Search for the cell housing the specified text and yield its (x, y) center coordinate. 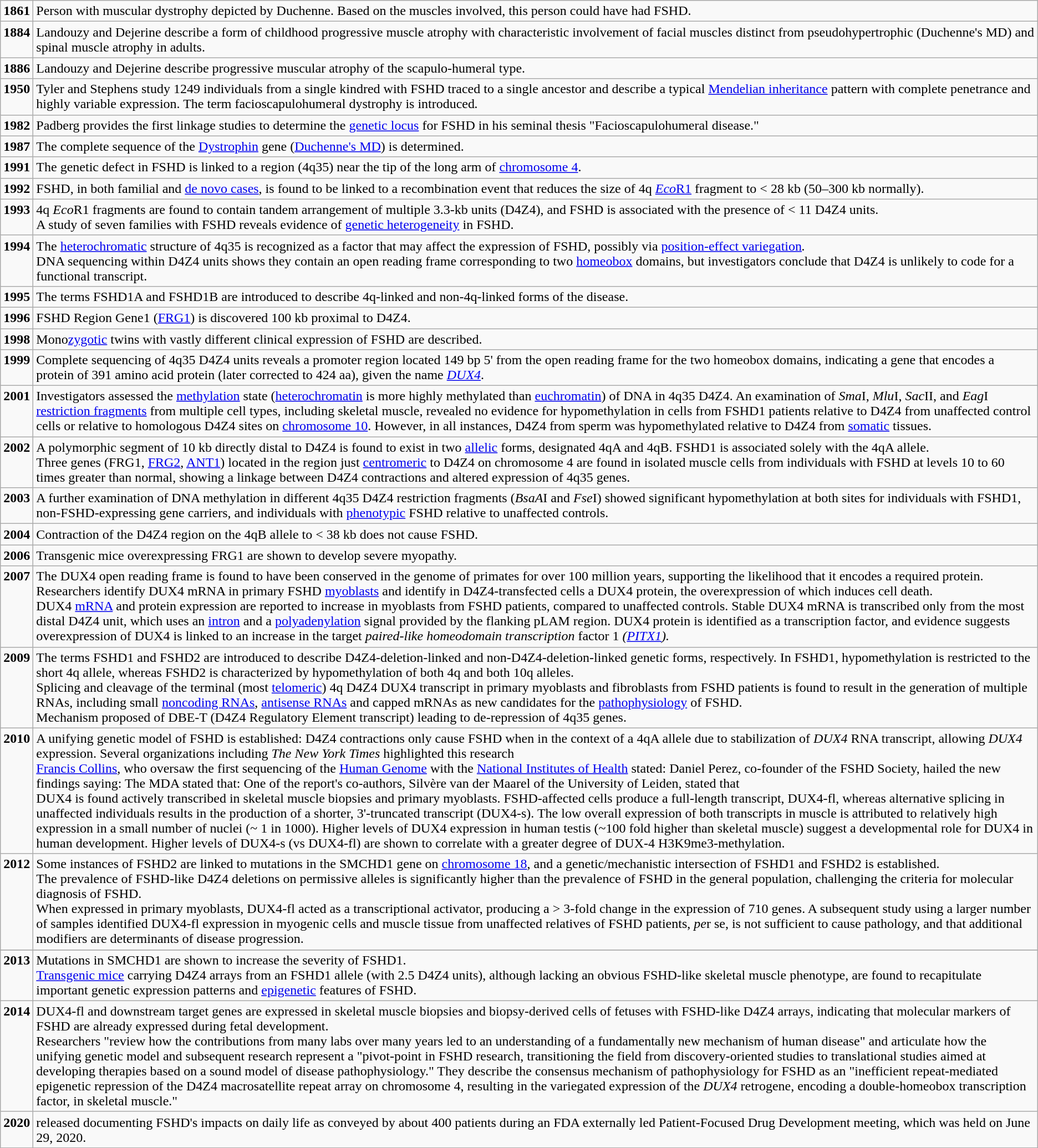
1996 (17, 318)
1999 (17, 368)
1950 (17, 96)
1987 (17, 146)
1995 (17, 297)
1993 (17, 217)
Transgenic mice overexpressing FRG1 are shown to develop severe myopathy. (536, 555)
FSHD Region Gene1 (FRG1) is discovered 100 kb proximal to D4Z4. (536, 318)
1991 (17, 167)
Landouzy and Dejerine describe progressive muscular atrophy of the scapulo-humeral type. (536, 68)
Person with muscular dystrophy depicted by Duchenne. Based on the muscles involved, this person could have had FSHD. (536, 11)
The terms FSHD1A and FSHD1B are introduced to describe 4q-linked and non-4q-linked forms of the disease. (536, 297)
The complete sequence of the Dystrophin gene (Duchenne's MD) is determined. (536, 146)
2013 (17, 975)
2007 (17, 606)
2010 (17, 790)
2012 (17, 901)
2014 (17, 1056)
1982 (17, 125)
2003 (17, 506)
1861 (17, 11)
The genetic defect in FSHD is linked to a region (4q35) near the tip of the long arm of chromosome 4. (536, 167)
1998 (17, 339)
2004 (17, 534)
1994 (17, 261)
1992 (17, 188)
2009 (17, 687)
2006 (17, 555)
Contraction of the D4Z4 region on the 4qB allele to < 38 kb does not cause FSHD. (536, 534)
1886 (17, 68)
Padberg provides the first linkage studies to determine the genetic locus for FSHD in his seminal thesis "Facioscapulohumeral disease." (536, 125)
2020 (17, 1130)
2001 (17, 411)
Monozygotic twins with vastly different clinical expression of FSHD are described. (536, 339)
2002 (17, 462)
1884 (17, 40)
